Return [X, Y] of the center of cell containing provided text 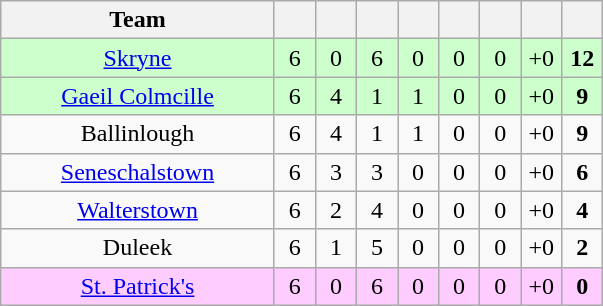
Team [138, 20]
Ballinlough [138, 134]
Duleek [138, 248]
Skryne [138, 58]
Seneschalstown [138, 172]
St. Patrick's [138, 286]
Gaeil Colmcille [138, 96]
Walterstown [138, 210]
12 [582, 58]
5 [376, 248]
